Extract the (x, y) coordinate from the center of the cell holding the provided text.  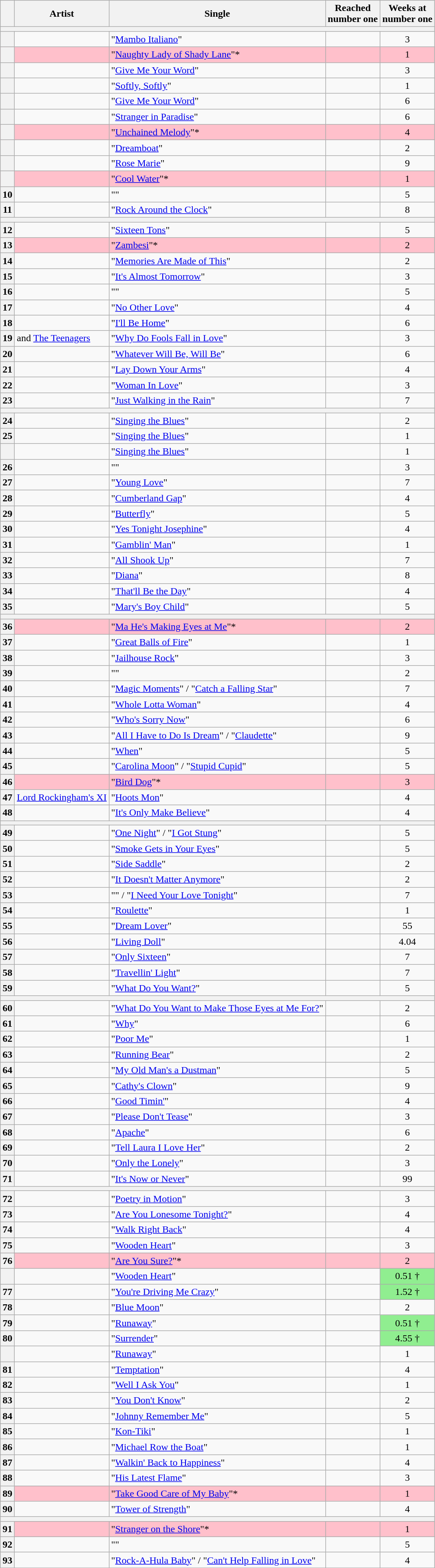
"Walkin' Back to Happiness" (217, 1462)
66 (7, 1101)
60 (7, 1008)
81 (7, 1369)
"Jailhouse Rock" (217, 657)
"It Doesn't Matter Anymore" (217, 879)
"Dream Lover" (217, 926)
68 (7, 1132)
29 (7, 514)
12 (7, 230)
"Only the Lonely" (217, 1163)
62 (7, 1039)
"Diana" (217, 576)
"Carolina Moon" / "Stupid Cupid" (217, 766)
"Rock Around the Clock" (217, 210)
19 (7, 338)
65 (7, 1085)
28 (7, 498)
69 (7, 1148)
72 (7, 1199)
27 (7, 483)
22 (7, 385)
"Woman In Love" (217, 385)
"Hoots Mon" (217, 797)
93 (7, 1560)
"Are You Sure?"* (217, 1261)
"One Night" / "I Got Stung" (217, 833)
38 (7, 657)
"It's Only Make Believe" (217, 813)
36 (7, 626)
85 (7, 1431)
44 (7, 751)
"All I Have to Do Is Dream" / "Claudette" (217, 735)
"Who's Sorry Now" (217, 720)
"Are You Lonesome Tonight?" (217, 1214)
"Kon-Tiki" (217, 1431)
"Lay Down Your Arms" (217, 369)
"When" (217, 751)
"Whole Lotta Woman" (217, 704)
"Zambesi"* (217, 245)
35 (7, 606)
41 (7, 704)
Lord Rockingham's XI (62, 797)
54 (7, 911)
"Walk Right Back" (217, 1230)
47 (7, 797)
30 (7, 529)
26 (7, 467)
"Dreamboat" (217, 148)
74 (7, 1230)
4.04 (407, 942)
88 (7, 1478)
"Side Saddle" (217, 864)
"His Latest Flame" (217, 1478)
77 (7, 1292)
56 (7, 942)
"Whatever Will Be, Will Be" (217, 354)
40 (7, 689)
"Young Love" (217, 483)
"My Old Man's a Dustman" (217, 1070)
90 (7, 1509)
"What Do You Want to Make Those Eyes at Me For?" (217, 1008)
4.55 † (407, 1338)
"Tell Laura I Love Her" (217, 1148)
79 (7, 1323)
Single (217, 14)
67 (7, 1116)
63 (7, 1054)
52 (7, 879)
71 (7, 1179)
"Unchained Melody"* (217, 132)
Artist (62, 14)
86 (7, 1447)
58 (7, 973)
51 (7, 864)
49 (7, 833)
"Rock-A-Hula Baby" / "Can't Help Falling in Love" (217, 1560)
"Please Don't Tease" (217, 1116)
"Why Do Fools Fall in Love" (217, 338)
"Gamblin' Man" (217, 545)
42 (7, 720)
"Great Balls of Fire" (217, 642)
"Butterfly" (217, 514)
43 (7, 735)
89 (7, 1493)
"Blue Moon" (217, 1307)
84 (7, 1416)
"Poor Me" (217, 1039)
"Running Bear" (217, 1054)
"Ma He's Making Eyes at Me"* (217, 626)
24 (7, 420)
"Magic Moments" / "Catch a Falling Star" (217, 689)
83 (7, 1400)
"You're Driving Me Crazy" (217, 1292)
"Living Doll" (217, 942)
"Mambo Italiano" (217, 39)
"Only Sixteen" (217, 957)
23 (7, 400)
13 (7, 245)
92 (7, 1544)
"Travellin' Light" (217, 973)
"" / "I Need Your Love Tonight" (217, 895)
"Roulette" (217, 911)
57 (7, 957)
61 (7, 1023)
"Take Good Care of My Baby"* (217, 1493)
17 (7, 307)
45 (7, 766)
59 (7, 988)
48 (7, 813)
"Apache" (217, 1132)
11 (7, 210)
80 (7, 1338)
"Bird Dog"* (217, 782)
"It's Now or Never" (217, 1179)
"Softly, Softly" (217, 86)
"Memories Are Made of This" (217, 261)
31 (7, 545)
32 (7, 560)
"Yes Tonight Josephine" (217, 529)
70 (7, 1163)
"That'll Be the Day" (217, 591)
"Stranger in Paradise" (217, 117)
39 (7, 673)
53 (7, 895)
50 (7, 848)
99 (407, 1179)
"Smoke Gets in Your Eyes" (217, 848)
"All Shook Up" (217, 560)
46 (7, 782)
"Rose Marie" (217, 163)
"Surrender" (217, 1338)
"Just Walking in the Rain" (217, 400)
87 (7, 1462)
34 (7, 591)
21 (7, 369)
"Johnny Remember Me" (217, 1416)
"Good Timin'" (217, 1101)
73 (7, 1214)
37 (7, 642)
"Temptation" (217, 1369)
16 (7, 292)
Reachednumber one (353, 14)
"Poetry in Motion" (217, 1199)
"Michael Row the Boat" (217, 1447)
91 (7, 1529)
"Cool Water"* (217, 179)
"Tower of Strength" (217, 1509)
14 (7, 261)
1.52 † (407, 1292)
"Well I Ask You" (217, 1385)
"No Other Love" (217, 307)
"You Don't Know" (217, 1400)
10 (7, 194)
64 (7, 1070)
"Why" (217, 1023)
18 (7, 323)
82 (7, 1385)
"Stranger on the Shore"* (217, 1529)
33 (7, 576)
Weeks atnumber one (407, 14)
"Cumberland Gap" (217, 498)
"I'll Be Home" (217, 323)
and The Teenagers (62, 338)
20 (7, 354)
"What Do You Want?" (217, 988)
"Sixteen Tons" (217, 230)
"Cathy's Clown" (217, 1085)
25 (7, 436)
"Naughty Lady of Shady Lane"* (217, 55)
78 (7, 1307)
15 (7, 276)
75 (7, 1245)
"It's Almost Tomorrow" (217, 276)
"Mary's Boy Child" (217, 606)
76 (7, 1261)
